Return the (x, y) coordinate for the center point of the cell that contains the specified text.  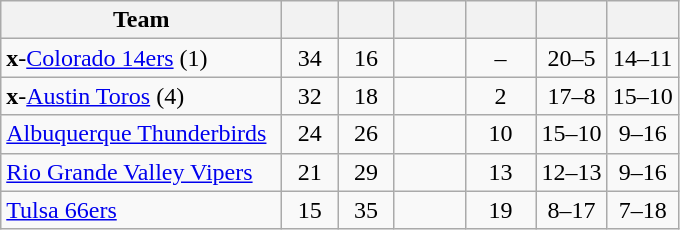
18 (366, 96)
24 (310, 134)
34 (310, 58)
8–17 (572, 210)
15 (310, 210)
29 (366, 172)
x-Colorado 14ers (1) (142, 58)
35 (366, 210)
– (500, 58)
Tulsa 66ers (142, 210)
32 (310, 96)
10 (500, 134)
x-Austin Toros (4) (142, 96)
17–8 (572, 96)
20–5 (572, 58)
7–18 (642, 210)
Rio Grande Valley Vipers (142, 172)
14–11 (642, 58)
19 (500, 210)
21 (310, 172)
2 (500, 96)
Team (142, 20)
13 (500, 172)
26 (366, 134)
16 (366, 58)
Albuquerque Thunderbirds (142, 134)
12–13 (572, 172)
